Capture the cell that displays the provided text and extract its (x, y) central coordinate. 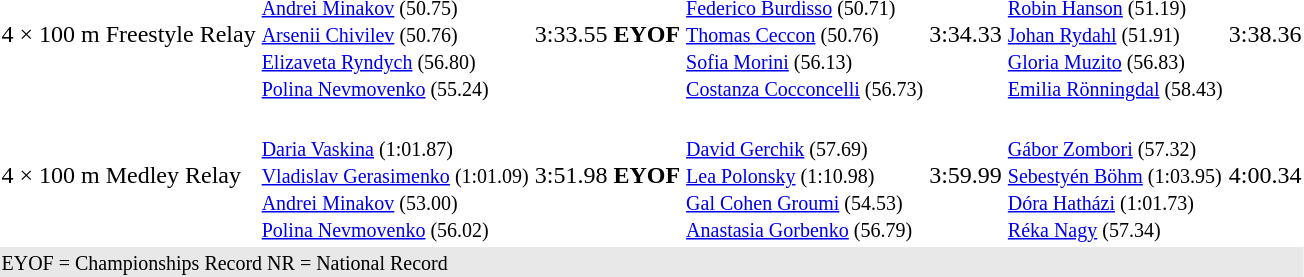
EYOF = Championships Record NR = National Record (652, 262)
3:59.99 (966, 175)
4 × 100 m Medley Relay (128, 175)
4:00.34 (1265, 175)
Daria Vaskina (1:01.87)Vladislav Gerasimenko (1:01.09)Andrei Minakov (53.00)Polina Nevmovenko (56.02) (395, 175)
3:51.98 EYOF (607, 175)
David Gerchik (57.69)Lea Polonsky (1:10.98)Gal Cohen Groumi (54.53)Anastasia Gorbenko (56.79) (805, 175)
Gábor Zombori (57.32)Sebestyén Böhm (1:03.95)Dóra Hatházi (1:01.73)Réka Nagy (57.34) (1115, 175)
